Return the [X, Y] coordinate for the center point of the cell that contains the specified text.  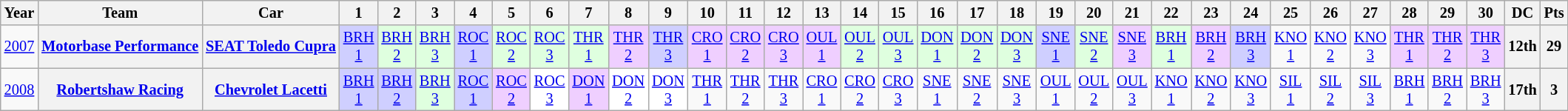
Chevrolet Lacetti [271, 90]
16 [937, 13]
25 [1291, 13]
SIL1 [1291, 90]
4 [474, 13]
Pts [1554, 13]
2 [397, 13]
5 [511, 13]
7 [588, 13]
17 [977, 13]
20 [1094, 13]
24 [1251, 13]
SEAT Toledo Cupra [271, 47]
Robertshaw Racing [120, 90]
Motorbase Performance [120, 47]
19 [1056, 13]
12th [1522, 47]
Car [271, 13]
28 [1410, 13]
1 [359, 13]
18 [1017, 13]
17th [1522, 90]
8 [628, 13]
2008 [19, 90]
13 [822, 13]
9 [668, 13]
6 [550, 13]
12 [784, 13]
Year [19, 13]
DC [1522, 13]
SIL2 [1330, 90]
15 [898, 13]
30 [1486, 13]
23 [1211, 13]
11 [745, 13]
27 [1370, 13]
2007 [19, 47]
14 [860, 13]
21 [1132, 13]
22 [1171, 13]
10 [707, 13]
SIL3 [1370, 90]
Team [120, 13]
26 [1330, 13]
